From the cell containing the given text, extract its center point as (x, y) coordinate. 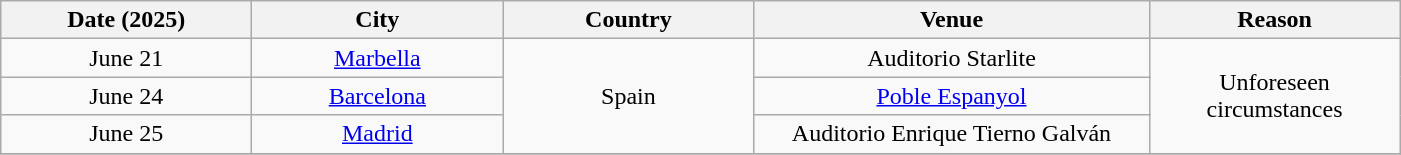
Barcelona (378, 96)
Date (2025) (126, 20)
Marbella (378, 58)
Venue (952, 20)
Auditorio Enrique Tierno Galván (952, 134)
Country (628, 20)
June 25 (126, 134)
Poble Espanyol (952, 96)
Reason (1274, 20)
June 21 (126, 58)
Madrid (378, 134)
City (378, 20)
Unforeseen circumstances (1274, 96)
June 24 (126, 96)
Spain (628, 96)
Auditorio Starlite (952, 58)
